Capture the cell that displays the provided text and extract its [x, y] central coordinate. 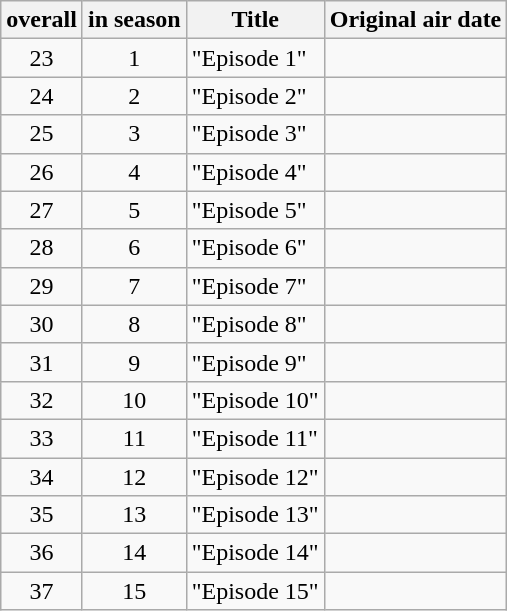
"Episode 12" [255, 477]
6 [134, 248]
34 [42, 477]
32 [42, 400]
30 [42, 324]
28 [42, 248]
36 [42, 553]
31 [42, 362]
Title [255, 20]
"Episode 6" [255, 248]
14 [134, 553]
"Episode 5" [255, 210]
"Episode 4" [255, 172]
26 [42, 172]
23 [42, 58]
"Episode 7" [255, 286]
"Episode 15" [255, 591]
13 [134, 515]
"Episode 2" [255, 96]
29 [42, 286]
"Episode 1" [255, 58]
27 [42, 210]
35 [42, 515]
2 [134, 96]
37 [42, 591]
overall [42, 20]
3 [134, 134]
7 [134, 286]
in season [134, 20]
8 [134, 324]
"Episode 3" [255, 134]
"Episode 13" [255, 515]
Original air date [416, 20]
"Episode 8" [255, 324]
4 [134, 172]
11 [134, 438]
"Episode 9" [255, 362]
24 [42, 96]
33 [42, 438]
25 [42, 134]
12 [134, 477]
9 [134, 362]
"Episode 11" [255, 438]
"Episode 10" [255, 400]
"Episode 14" [255, 553]
1 [134, 58]
15 [134, 591]
5 [134, 210]
10 [134, 400]
